Pinpoint the cell where the given text exists, returning its (X, Y) midpoint coordinate. 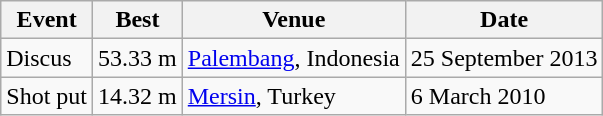
Mersin, Turkey (294, 96)
25 September 2013 (504, 58)
Discus (47, 58)
Best (138, 20)
Date (504, 20)
14.32 m (138, 96)
Event (47, 20)
53.33 m (138, 58)
Palembang, Indonesia (294, 58)
Venue (294, 20)
Shot put (47, 96)
6 March 2010 (504, 96)
